Return (X, Y) of the center of cell containing provided text 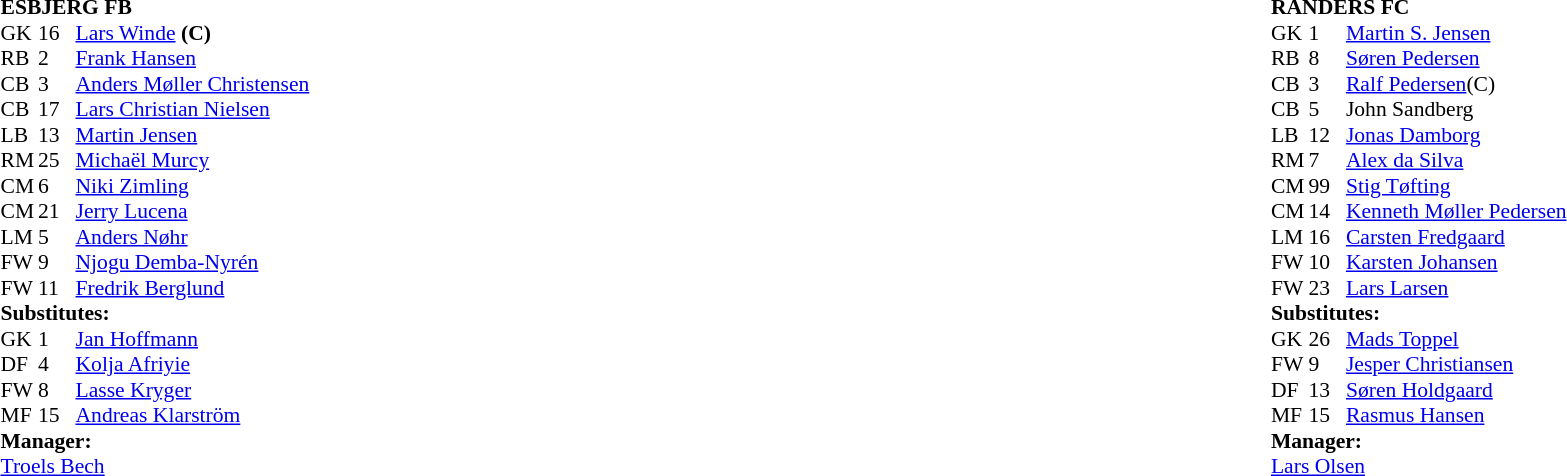
Søren Pedersen (1456, 59)
Carsten Fredgaard (1456, 237)
Martin Jensen (193, 135)
Anders Nøhr (193, 237)
Fredrik Berglund (193, 288)
Lasse Kryger (193, 390)
Kolja Afriyie (193, 365)
Lars Winde (C) (193, 33)
Anders Møller Christensen (193, 84)
Lars Christian Nielsen (193, 109)
Alex da Silva (1456, 161)
Søren Holdgaard (1456, 390)
John Sandberg (1456, 109)
Ralf Pedersen(C) (1456, 84)
4 (57, 365)
14 (1327, 211)
21 (57, 211)
Rasmus Hansen (1456, 415)
Martin S. Jensen (1456, 33)
Jerry Lucena (193, 211)
99 (1327, 186)
Jonas Damborg (1456, 135)
11 (57, 288)
17 (57, 109)
Lars Larsen (1456, 288)
Andreas Klarström (193, 415)
Niki Zimling (193, 186)
Jesper Christiansen (1456, 365)
Jan Hoffmann (193, 339)
6 (57, 186)
Mads Toppel (1456, 339)
10 (1327, 263)
Stig Tøfting (1456, 186)
7 (1327, 161)
12 (1327, 135)
2 (57, 59)
26 (1327, 339)
Kenneth Møller Pedersen (1456, 211)
Njogu Demba-Nyrén (193, 263)
Frank Hansen (193, 59)
23 (1327, 288)
25 (57, 161)
Karsten Johansen (1456, 263)
Michaël Murcy (193, 161)
